Pinpoint the cell where the given text exists, returning its [X, Y] midpoint coordinate. 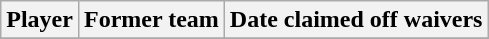
Player [40, 20]
Date claimed off waivers [356, 20]
Former team [151, 20]
